Output the [x, y] coordinate of the center of the cell containing the given text.  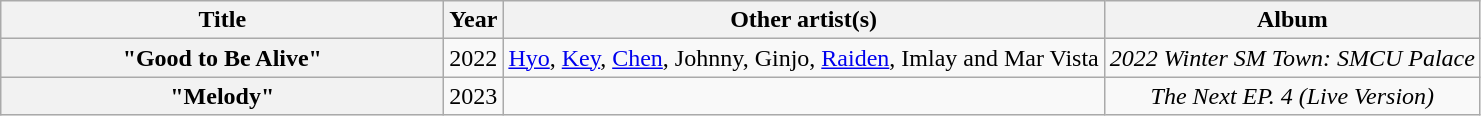
Hyo, Key, Chen, Johnny, Ginjo, Raiden, Imlay and Mar Vista [804, 58]
2022 Winter SM Town: SMCU Palace [1292, 58]
"Melody" [222, 96]
2023 [474, 96]
2022 [474, 58]
"Good to Be Alive" [222, 58]
Title [222, 20]
The Next EP. 4 (Live Version) [1292, 96]
Album [1292, 20]
Other artist(s) [804, 20]
Year [474, 20]
